Extract the [x, y] coordinate from the center of the cell holding the provided text.  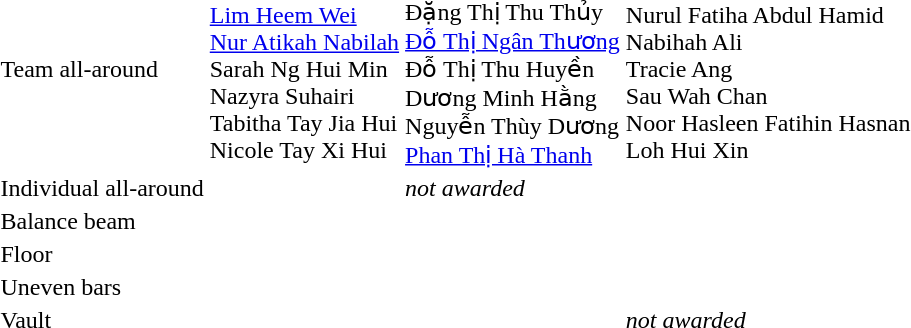
not awarded [513, 188]
